Extract the [x, y] coordinate from the center of the cell holding the provided text.  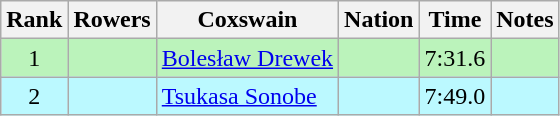
Nation [379, 20]
7:49.0 [455, 96]
Tsukasa Sonobe [247, 96]
2 [34, 96]
Coxswain [247, 20]
7:31.6 [455, 58]
Bolesław Drewek [247, 58]
Rank [34, 20]
Time [455, 20]
Rowers [112, 20]
Notes [525, 20]
1 [34, 58]
